Locate the cell with the specified text and output its (X, Y) center coordinate. 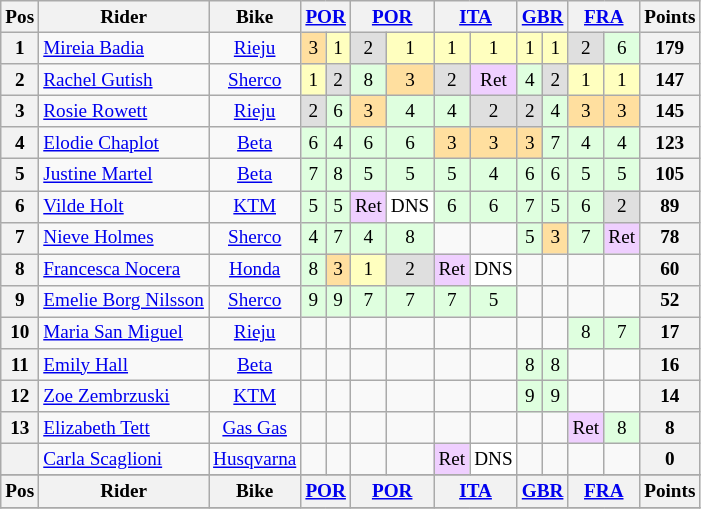
105 (670, 175)
Emelie Borg Nilsson (124, 301)
13 (20, 428)
Rachel Gutish (124, 80)
89 (670, 206)
Rosie Rowett (124, 111)
Nieve Holmes (124, 238)
Maria San Miguel (124, 333)
147 (670, 80)
12 (20, 396)
Zoe Zembrzuski (124, 396)
Emily Hall (124, 365)
145 (670, 111)
Gas Gas (255, 428)
0 (670, 460)
16 (670, 365)
Elizabeth Tett (124, 428)
Husqvarna (255, 460)
Justine Martel (124, 175)
17 (670, 333)
11 (20, 365)
10 (20, 333)
52 (670, 301)
179 (670, 48)
Elodie Chaplot (124, 143)
123 (670, 143)
Mireia Badia (124, 48)
60 (670, 270)
Vilde Holt (124, 206)
Carla Scaglioni (124, 460)
14 (670, 396)
78 (670, 238)
Honda (255, 270)
Francesca Nocera (124, 270)
